Pinpoint the cell where the given text exists, returning its [x, y] midpoint coordinate. 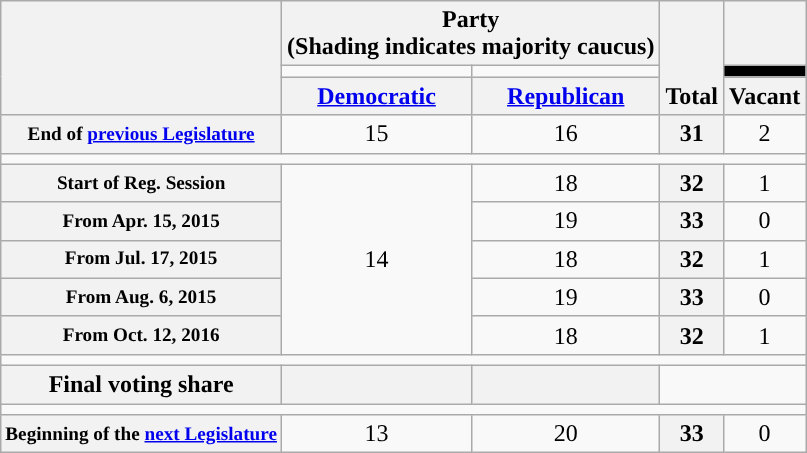
From Oct. 12, 2016 [142, 335]
15 [377, 134]
16 [566, 134]
Democratic [377, 96]
Total [692, 58]
From Jul. 17, 2015 [142, 259]
31 [692, 134]
Beginning of the next Legislature [142, 434]
Final voting share [142, 384]
From Aug. 6, 2015 [142, 297]
Party (Shading indicates majority caucus) [471, 34]
20 [566, 434]
2 [764, 134]
Start of Reg. Session [142, 183]
13 [377, 434]
14 [377, 259]
Vacant [764, 96]
Republican [566, 96]
From Apr. 15, 2015 [142, 221]
End of previous Legislature [142, 134]
